Return [X, Y] of the center of cell containing provided text 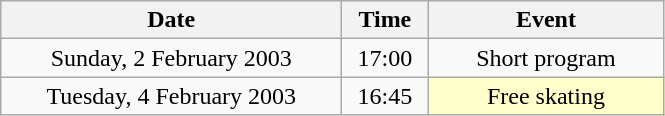
Tuesday, 4 February 2003 [172, 96]
17:00 [385, 58]
16:45 [385, 96]
Time [385, 20]
Event [546, 20]
Date [172, 20]
Sunday, 2 February 2003 [172, 58]
Short program [546, 58]
Free skating [546, 96]
